From the cell containing the given text, extract its center point as (X, Y) coordinate. 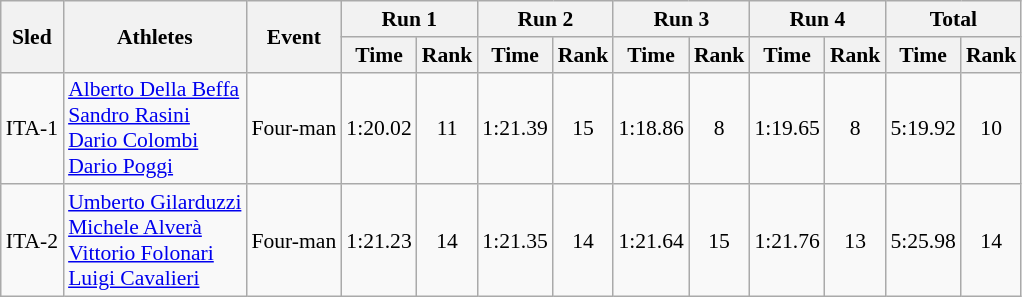
1:19.65 (786, 128)
13 (856, 241)
1:20.02 (378, 128)
Sled (32, 36)
5:19.92 (922, 128)
Total (953, 19)
Run 1 (409, 19)
1:21.76 (786, 241)
11 (448, 128)
5:25.98 (922, 241)
Umberto GilarduzziMichele AlveràVittorio FolonariLuigi Cavalieri (154, 241)
Run 2 (545, 19)
1:18.86 (650, 128)
1:21.35 (514, 241)
Alberto Della BeffaSandro RasiniDario ColombiDario Poggi (154, 128)
ITA-2 (32, 241)
ITA-1 (32, 128)
Event (294, 36)
1:21.64 (650, 241)
Run 4 (817, 19)
1:21.39 (514, 128)
10 (992, 128)
Athletes (154, 36)
Run 3 (681, 19)
1:21.23 (378, 241)
